For the text-containing cell, return its midpoint in [x, y] coordinate format. 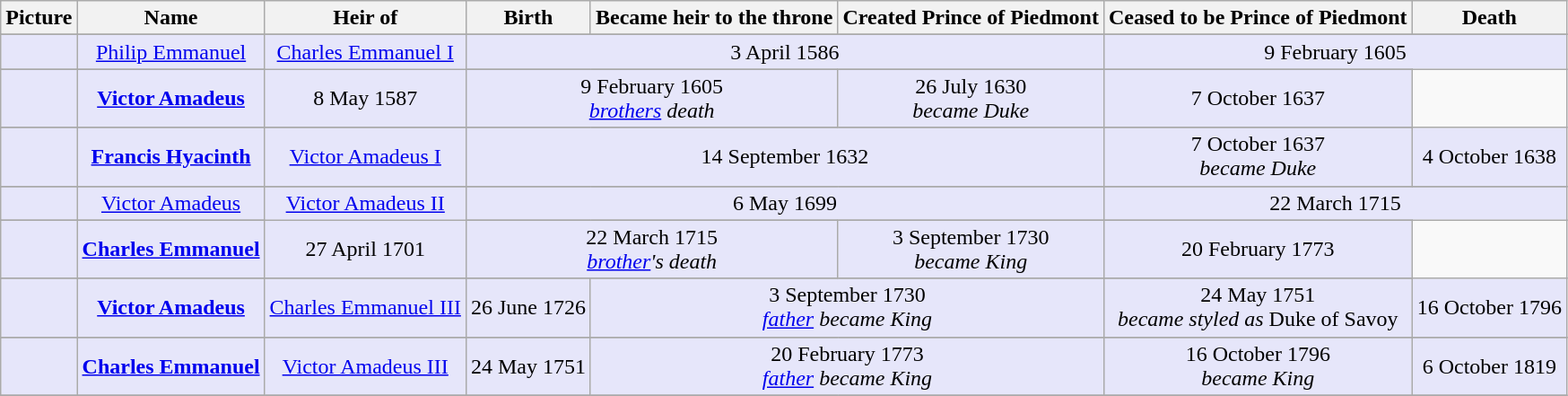
Created Prince of Piedmont [971, 18]
Picture [39, 18]
3 September 1730became King [971, 250]
22 March 1715brother's death [651, 250]
20 February 1773 [1258, 250]
9 February 1605 [1335, 52]
7 October 1637became Duke [1258, 156]
6 May 1699 [784, 203]
14 September 1632 [784, 156]
8 May 1587 [365, 99]
9 February 1605brothers death [651, 99]
Became heir to the throne [714, 18]
24 May 1751became styled as Duke of Savoy [1258, 307]
Birth [527, 18]
Victor Amadeus II [365, 203]
22 March 1715 [1335, 203]
4 October 1638 [1489, 156]
26 July 1630became Duke [971, 99]
Victor Amadeus III [365, 366]
3 September 1730father became King [847, 307]
16 October 1796 [1489, 307]
7 October 1637 [1258, 99]
24 May 1751 [527, 366]
Death [1489, 18]
26 June 1726 [527, 307]
Francis Hyacinth [170, 156]
Name [170, 18]
Victor Amadeus I [365, 156]
3 April 1586 [784, 52]
Philip Emmanuel [170, 52]
27 April 1701 [365, 250]
Charles Emmanuel III [365, 307]
6 October 1819 [1489, 366]
20 February 1773father became King [847, 366]
Ceased to be Prince of Piedmont [1258, 18]
Charles Emmanuel I [365, 52]
Heir of [365, 18]
16 October 1796became King [1258, 366]
